Extract the (x, y) coordinate from the center of the cell holding the provided text.  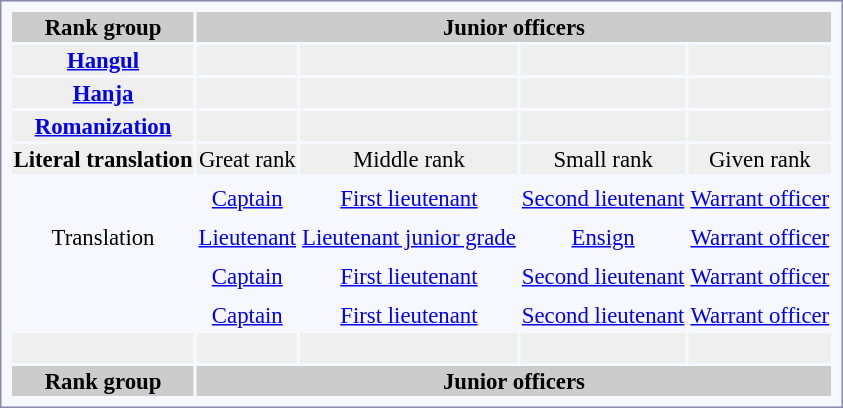
Literal translation (103, 159)
Given rank (760, 159)
Lieutenant (247, 237)
Lieutenant junior grade (410, 237)
Hanja (103, 93)
Middle rank (410, 159)
Romanization (103, 126)
Hangul (103, 60)
Ensign (603, 237)
Small rank (603, 159)
Great rank (247, 159)
Translation (103, 237)
